Pinpoint the cell where the given text exists, returning its [X, Y] midpoint coordinate. 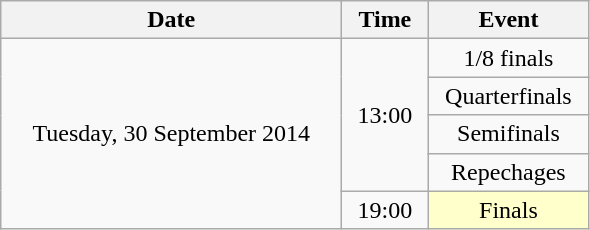
Time [385, 20]
Date [172, 20]
Quarterfinals [508, 96]
Event [508, 20]
Semifinals [508, 134]
1/8 finals [508, 58]
Finals [508, 210]
Tuesday, 30 September 2014 [172, 134]
Repechages [508, 172]
19:00 [385, 210]
13:00 [385, 115]
